Provide the (x, y) coordinate of the cell's center where the given text is located.  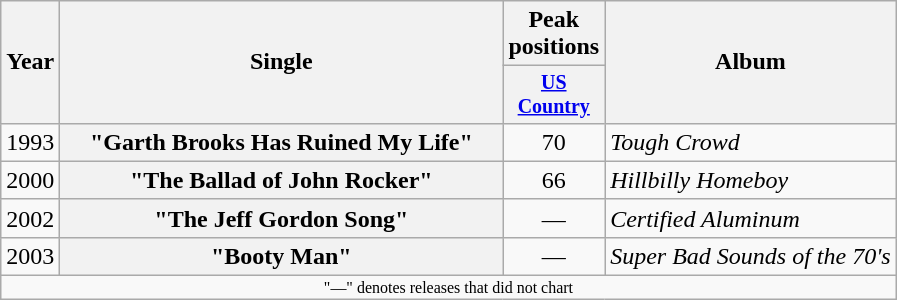
66 (554, 180)
Super Bad Sounds of the 70's (751, 256)
"—" denotes releases that did not chart (448, 288)
"The Ballad of John Rocker" (282, 180)
Single (282, 62)
2000 (30, 180)
Peak positions (554, 34)
Year (30, 62)
Certified Aluminum (751, 218)
"Booty Man" (282, 256)
Hillbilly Homeboy (751, 180)
70 (554, 142)
2002 (30, 218)
2003 (30, 256)
"Garth Brooks Has Ruined My Life" (282, 142)
"The Jeff Gordon Song" (282, 218)
Tough Crowd (751, 142)
1993 (30, 142)
Album (751, 62)
US Country (554, 94)
